Scan for the cell matching the given text and deliver its (X, Y) coordinate at center. 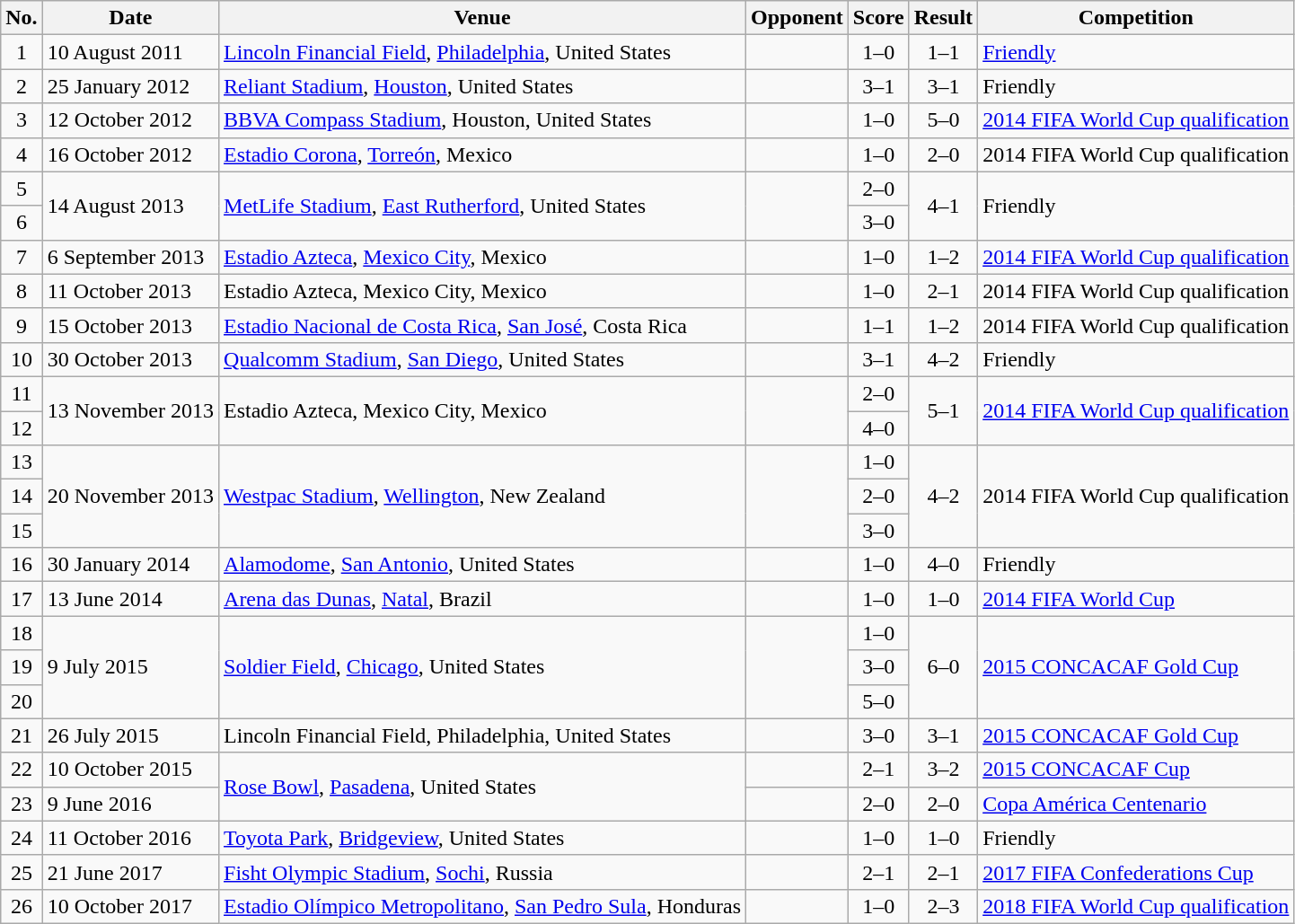
Qualcomm Stadium, San Diego, United States (483, 359)
Estadio Corona, Torreón, Mexico (483, 154)
15 October 2013 (130, 325)
3 (22, 120)
2 (22, 86)
4 (22, 154)
26 July 2015 (130, 735)
Fisht Olympic Stadium, Sochi, Russia (483, 872)
6 September 2013 (130, 257)
13 November 2013 (130, 410)
Arena das Dunas, Natal, Brazil (483, 599)
30 October 2013 (130, 359)
Opponent (797, 18)
Competition (1136, 18)
13 June 2014 (130, 599)
MetLife Stadium, East Rutherford, United States (483, 206)
10 August 2011 (130, 52)
Westpac Stadium, Wellington, New Zealand (483, 497)
20 (22, 701)
9 June 2016 (130, 804)
10 (22, 359)
30 January 2014 (130, 565)
11 October 2013 (130, 291)
2014 FIFA World Cup (1136, 599)
4–1 (943, 206)
15 (22, 531)
5 (22, 189)
16 (22, 565)
21 (22, 735)
Estadio Nacional de Costa Rica, San José, Costa Rica (483, 325)
11 (22, 393)
25 (22, 872)
20 November 2013 (130, 497)
Result (943, 18)
Toyota Park, Bridgeview, United States (483, 838)
Date (130, 18)
10 October 2015 (130, 770)
21 June 2017 (130, 872)
22 (22, 770)
12 October 2012 (130, 120)
12 (22, 428)
17 (22, 599)
No. (22, 18)
Reliant Stadium, Houston, United States (483, 86)
8 (22, 291)
23 (22, 804)
9 (22, 325)
3–2 (943, 770)
Estadio Olímpico Metropolitano, San Pedro Sula, Honduras (483, 906)
13 (22, 462)
2–3 (943, 906)
26 (22, 906)
6 (22, 223)
10 October 2017 (130, 906)
Score (878, 18)
9 July 2015 (130, 667)
Copa América Centenario (1136, 804)
BBVA Compass Stadium, Houston, United States (483, 120)
Rose Bowl, Pasadena, United States (483, 787)
16 October 2012 (130, 154)
14 August 2013 (130, 206)
2015 CONCACAF Cup (1136, 770)
11 October 2016 (130, 838)
1 (22, 52)
19 (22, 667)
7 (22, 257)
18 (22, 633)
24 (22, 838)
5–1 (943, 410)
14 (22, 497)
25 January 2012 (130, 86)
Alamodome, San Antonio, United States (483, 565)
Venue (483, 18)
6–0 (943, 667)
2017 FIFA Confederations Cup (1136, 872)
Soldier Field, Chicago, United States (483, 667)
2018 FIFA World Cup qualification (1136, 906)
